For the text-containing cell, return its midpoint in (x, y) coordinate format. 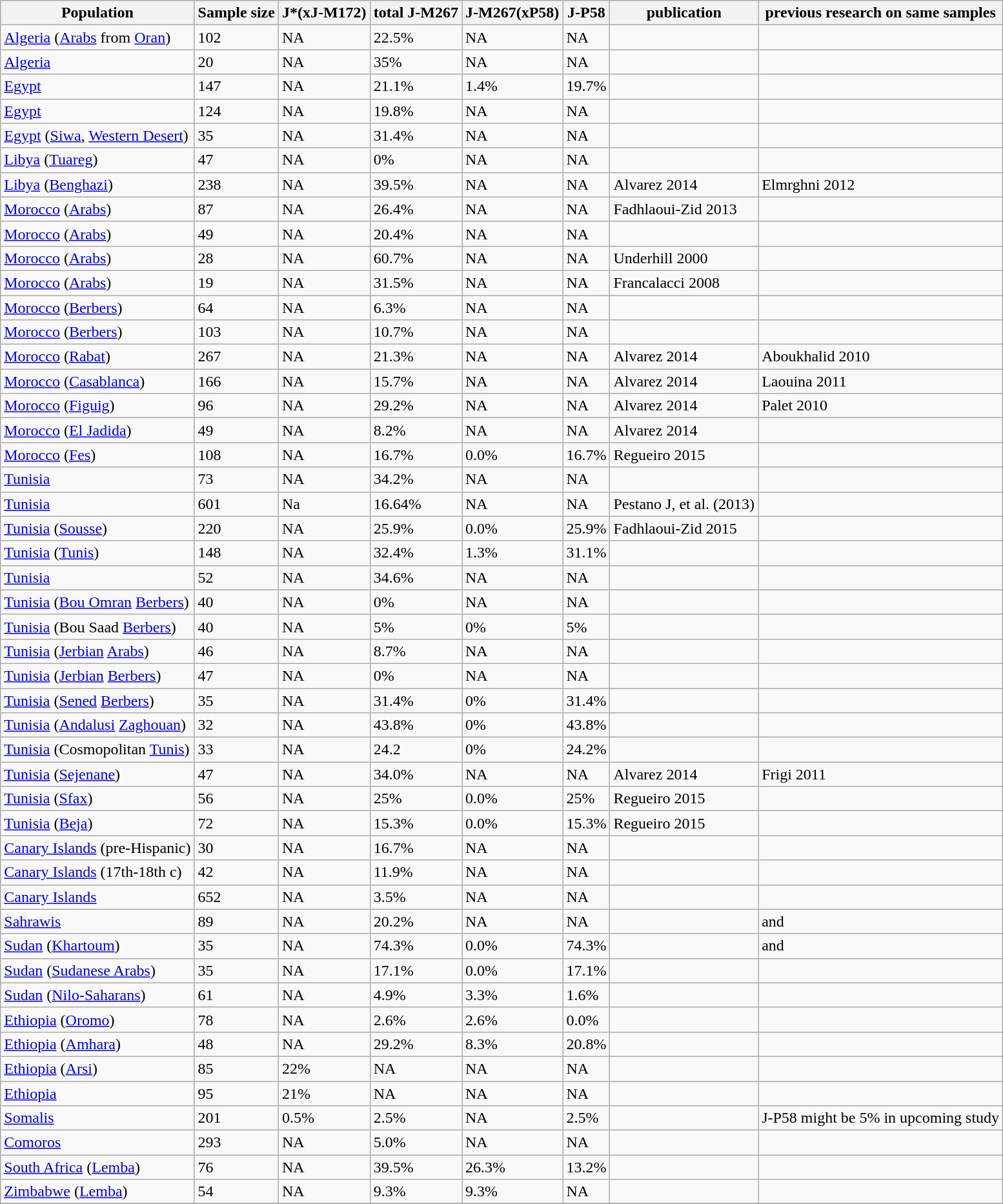
20.4% (416, 234)
Sudan (Nilo-Saharans) (97, 995)
87 (236, 209)
Tunisia (Bou Omran Berbers) (97, 602)
46 (236, 651)
8.2% (416, 430)
Algeria (Arabs from Oran) (97, 37)
48 (236, 1044)
28 (236, 258)
85 (236, 1069)
5.0% (416, 1143)
Ethiopia (Arsi) (97, 1069)
102 (236, 37)
Morocco (El Jadida) (97, 430)
Libya (Tuareg) (97, 160)
19 (236, 283)
60.7% (416, 258)
publication (684, 13)
J-M267(xP58) (512, 13)
Tunisia (Cosmopolitan Tunis) (97, 750)
35% (416, 62)
24.2% (586, 750)
22% (324, 1069)
21.3% (416, 357)
Pestano J, et al. (2013) (684, 504)
166 (236, 381)
Na (324, 504)
76 (236, 1167)
Underhill 2000 (684, 258)
13.2% (586, 1167)
Egypt (Siwa, Western Desert) (97, 135)
34.6% (416, 577)
26.3% (512, 1167)
Canary Islands (pre-Hispanic) (97, 848)
Sahrawis (97, 921)
Fadhlaoui-Zid 2015 (684, 528)
Canary Islands (97, 897)
Laouina 2011 (880, 381)
J-P58 might be 5% in upcoming study (880, 1118)
652 (236, 897)
30 (236, 848)
Zimbabwe (Lemba) (97, 1192)
Tunisia (Beja) (97, 823)
16.64% (416, 504)
Morocco (Fes) (97, 455)
1.3% (512, 553)
147 (236, 86)
10.7% (416, 332)
Ethiopia (Oromo) (97, 1019)
34.2% (416, 479)
Somalis (97, 1118)
24.2 (416, 750)
32 (236, 725)
J-P58 (586, 13)
Canary Islands (17th-18th c) (97, 872)
601 (236, 504)
19.7% (586, 86)
61 (236, 995)
124 (236, 111)
Tunisia (Sfax) (97, 799)
42 (236, 872)
4.9% (416, 995)
34.0% (416, 774)
8.7% (416, 651)
201 (236, 1118)
19.8% (416, 111)
South Africa (Lemba) (97, 1167)
148 (236, 553)
108 (236, 455)
21.1% (416, 86)
Libya (Benghazi) (97, 185)
293 (236, 1143)
Morocco (Rabat) (97, 357)
64 (236, 308)
31.5% (416, 283)
Tunisia (Sened Berbers) (97, 700)
J*(xJ-M172) (324, 13)
267 (236, 357)
Tunisia (Bou Saad Berbers) (97, 627)
8.3% (512, 1044)
Tunisia (Tunis) (97, 553)
21% (324, 1094)
Sample size (236, 13)
Fadhlaoui-Zid 2013 (684, 209)
Tunisia (Sousse) (97, 528)
26.4% (416, 209)
Sudan (Khartoum) (97, 946)
Palet 2010 (880, 406)
Tunisia (Jerbian Arabs) (97, 651)
Francalacci 2008 (684, 283)
total J-M267 (416, 13)
Algeria (97, 62)
56 (236, 799)
73 (236, 479)
Aboukhalid 2010 (880, 357)
31.1% (586, 553)
20 (236, 62)
Morocco (Casablanca) (97, 381)
0.5% (324, 1118)
15.7% (416, 381)
1.4% (512, 86)
78 (236, 1019)
72 (236, 823)
Morocco (Figuig) (97, 406)
95 (236, 1094)
Frigi 2011 (880, 774)
238 (236, 185)
Elmrghni 2012 (880, 185)
Ethiopia (97, 1094)
89 (236, 921)
Comoros (97, 1143)
96 (236, 406)
Tunisia (Sejenane) (97, 774)
3.5% (416, 897)
previous research on same samples (880, 13)
32.4% (416, 553)
6.3% (416, 308)
Tunisia (Andalusi Zaghouan) (97, 725)
3.3% (512, 995)
Ethiopia (Amhara) (97, 1044)
11.9% (416, 872)
Sudan (Sudanese Arabs) (97, 970)
1.6% (586, 995)
33 (236, 750)
52 (236, 577)
Population (97, 13)
54 (236, 1192)
22.5% (416, 37)
220 (236, 528)
103 (236, 332)
Tunisia (Jerbian Berbers) (97, 676)
20.2% (416, 921)
20.8% (586, 1044)
